Scan for the cell matching the given text and deliver its (X, Y) coordinate at center. 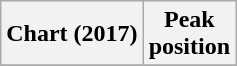
Chart (2017) (72, 34)
Peak position (189, 34)
